Return the [x, y] coordinate for the center point of the cell that contains the specified text.  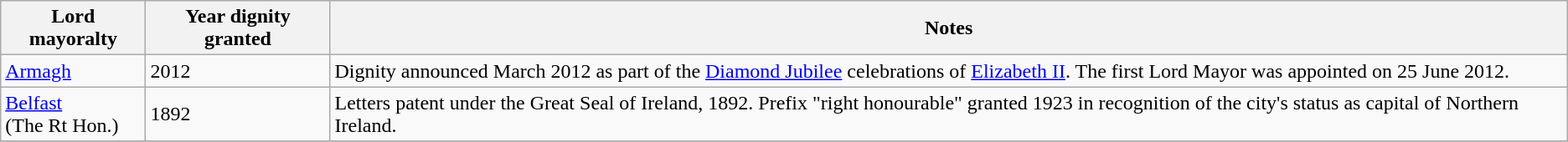
2012 [238, 71]
Notes [948, 28]
1892 [238, 114]
Lord mayoralty [74, 28]
Armagh [74, 71]
Belfast (The Rt Hon.) [74, 114]
Year dignity granted [238, 28]
Dignity announced March 2012 as part of the Diamond Jubilee celebrations of Elizabeth II. The first Lord Mayor was appointed on 25 June 2012. [948, 71]
